For the text-containing cell, return its midpoint in (X, Y) coordinate format. 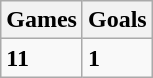
1 (117, 58)
11 (42, 58)
Goals (117, 20)
Games (42, 20)
